Return (x, y) of the center of cell containing provided text 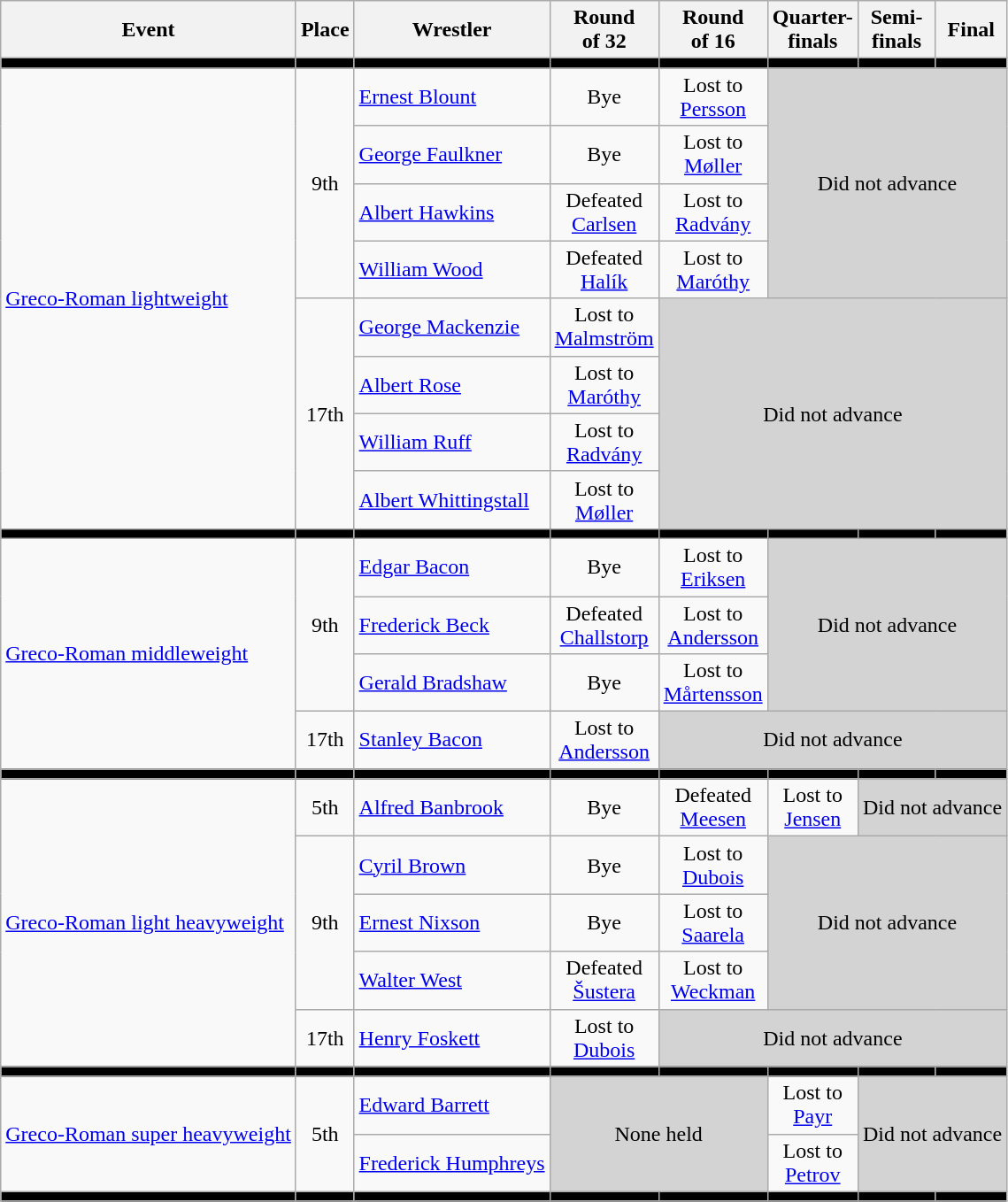
Lost to Persson (713, 97)
Round of 16 (713, 30)
Ernest Blount (451, 97)
Ernest Nixson (451, 922)
Defeated Challstorp (604, 625)
William Wood (451, 269)
Lost to Saarela (713, 922)
Albert Whittingstall (451, 499)
Defeated Halík (604, 269)
Stanley Bacon (451, 740)
Lost to Mårtensson (713, 683)
Edward Barrett (451, 1105)
Greco-Roman light heavyweight (149, 922)
Lost to Eriksen (713, 566)
Lost to Jensen (812, 807)
Place (325, 30)
Lost to Payr (812, 1105)
Henry Foskett (451, 1037)
Walter West (451, 981)
Greco-Roman lightweight (149, 298)
Alfred Banbrook (451, 807)
Frederick Beck (451, 625)
Defeated Šustera (604, 981)
Wrestler (451, 30)
George Faulkner (451, 154)
Semi-finals (896, 30)
Event (149, 30)
Albert Hawkins (451, 212)
Defeated Carlsen (604, 212)
Lost to Malmström (604, 327)
Lost to Petrov (812, 1163)
Edgar Bacon (451, 566)
George Mackenzie (451, 327)
Greco-Roman middleweight (149, 653)
None held (658, 1134)
Albert Rose (451, 384)
Frederick Humphreys (451, 1163)
Lost to Weckman (713, 981)
Round of 32 (604, 30)
Greco-Roman super heavyweight (149, 1134)
Cyril Brown (451, 866)
William Ruff (451, 443)
Gerald Bradshaw (451, 683)
Defeated Meesen (713, 807)
Quarter-finals (812, 30)
Final (972, 30)
